Output the [X, Y] coordinate of the center of the cell containing the given text.  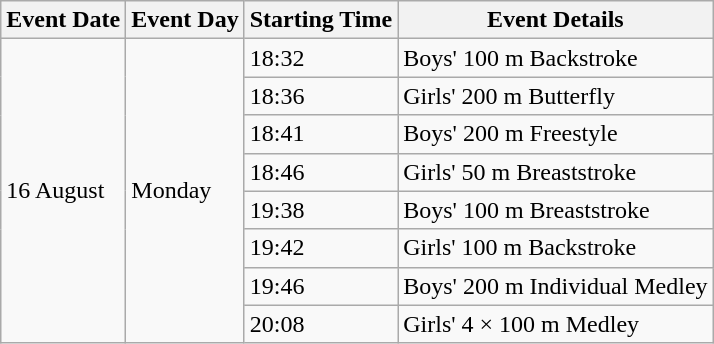
Boys' 200 m Individual Medley [556, 286]
Boys' 200 m Freestyle [556, 134]
Girls' 4 × 100 m Medley [556, 324]
Event Details [556, 20]
Girls' 200 m Butterfly [556, 96]
19:46 [321, 286]
Starting Time [321, 20]
Boys' 100 m Breaststroke [556, 210]
16 August [64, 191]
18:36 [321, 96]
Event Day [185, 20]
Monday [185, 191]
Boys' 100 m Backstroke [556, 58]
Girls' 50 m Breaststroke [556, 172]
18:46 [321, 172]
19:42 [321, 248]
Event Date [64, 20]
Girls' 100 m Backstroke [556, 248]
18:41 [321, 134]
18:32 [321, 58]
20:08 [321, 324]
19:38 [321, 210]
